Provide the (x, y) coordinate of the cell's center where the given text is located.  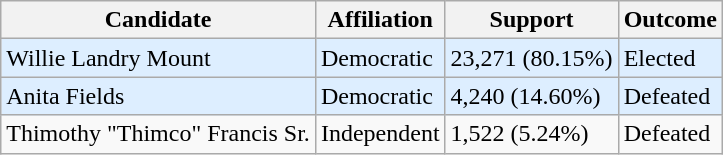
Elected (670, 58)
Independent (380, 134)
Anita Fields (158, 96)
1,522 (5.24%) (532, 134)
Willie Landry Mount (158, 58)
4,240 (14.60%) (532, 96)
23,271 (80.15%) (532, 58)
Candidate (158, 20)
Thimothy "Thimco" Francis Sr. (158, 134)
Support (532, 20)
Affiliation (380, 20)
Outcome (670, 20)
